Extract the (X, Y) coordinate from the center of the cell holding the provided text.  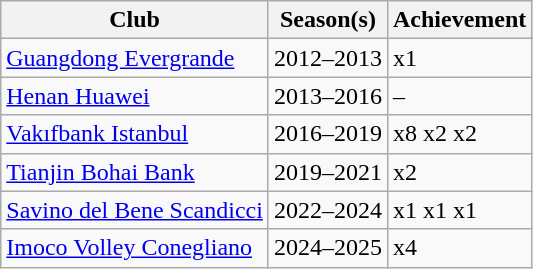
Vakıfbank Istanbul (135, 134)
Henan Huawei (135, 96)
2012–2013 (328, 58)
2019–2021 (328, 172)
Tianjin Bohai Bank (135, 172)
2013–2016 (328, 96)
Savino del Bene Scandicci (135, 210)
x1 (459, 58)
Guangdong Evergrande (135, 58)
x2 (459, 172)
x8 x2 x2 (459, 134)
2016–2019 (328, 134)
x1 x1 x1 (459, 210)
2024–2025 (328, 248)
2022–2024 (328, 210)
Season(s) (328, 20)
Imoco Volley Conegliano (135, 248)
Club (135, 20)
x4 (459, 248)
Achievement (459, 20)
– (459, 96)
